Find where the given text appears and provide that cell's center as [x, y] coordinate. 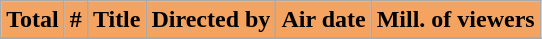
Directed by [211, 20]
# [76, 20]
Title [116, 20]
Mill. of viewers [456, 20]
Air date [324, 20]
Total [33, 20]
